For the text-containing cell, return its midpoint in (X, Y) coordinate format. 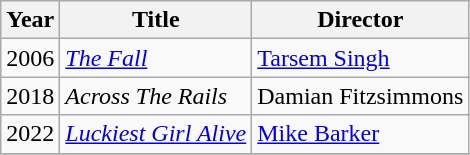
Year (30, 20)
Damian Fitzsimmons (360, 96)
2022 (30, 134)
Luckiest Girl Alive (156, 134)
The Fall (156, 58)
Tarsem Singh (360, 58)
Mike Barker (360, 134)
2018 (30, 96)
Title (156, 20)
Across The Rails (156, 96)
2006 (30, 58)
Director (360, 20)
